Capture the cell that displays the provided text and extract its (X, Y) central coordinate. 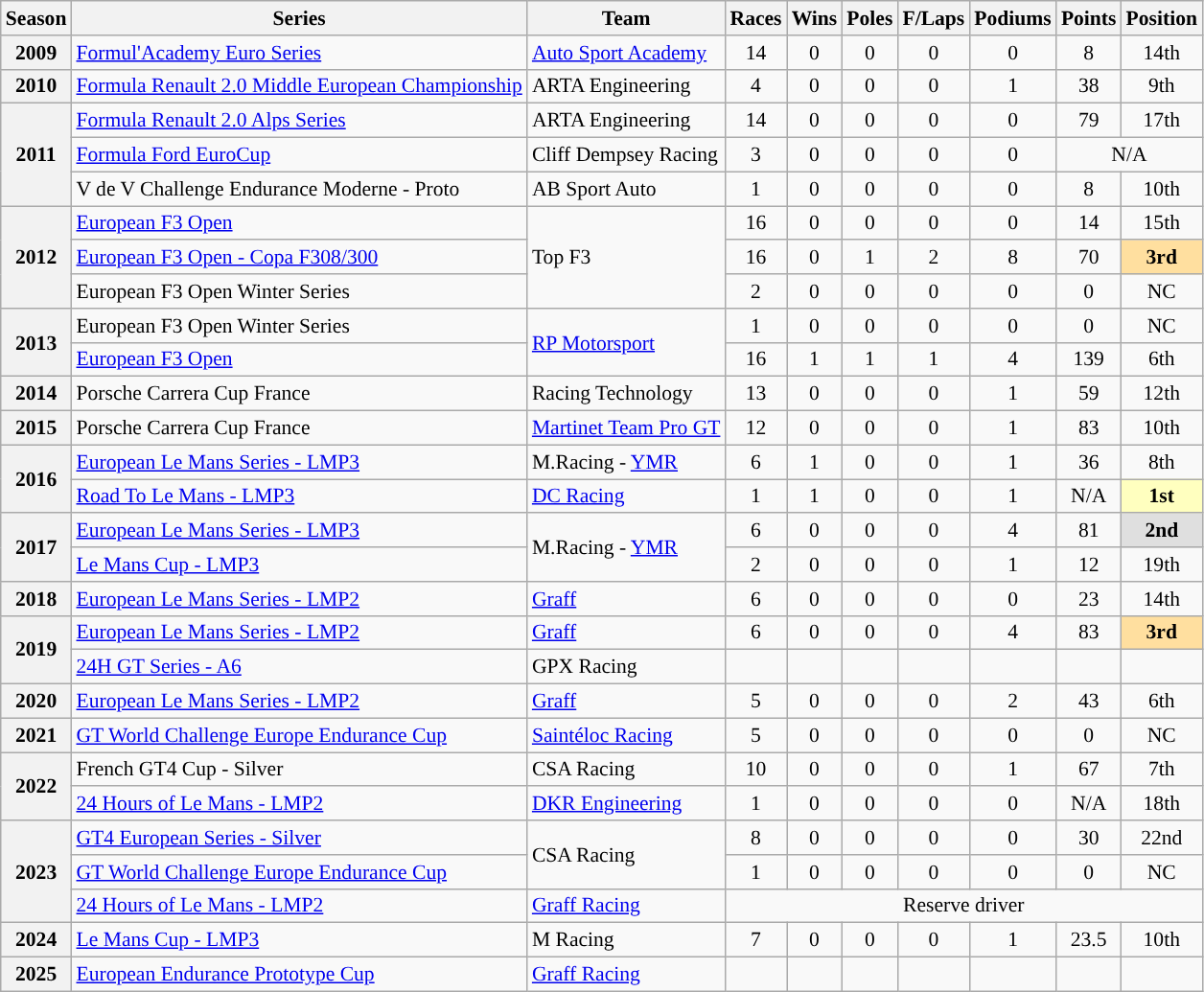
70 (1089, 258)
2014 (36, 394)
Racing Technology (627, 394)
DC Racing (627, 496)
RP Motorsport (627, 343)
30 (1089, 838)
2020 (36, 702)
10 (755, 770)
2022 (36, 786)
18th (1162, 804)
2018 (36, 599)
2024 (36, 940)
139 (1089, 359)
Points (1089, 18)
2021 (36, 735)
23.5 (1089, 940)
7th (1162, 770)
13 (755, 394)
2015 (36, 428)
23 (1089, 599)
Wins (815, 18)
Formula Renault 2.0 Alps Series (299, 121)
7 (755, 940)
Top F3 (627, 257)
67 (1089, 770)
9th (1162, 86)
Position (1162, 18)
38 (1089, 86)
European Endurance Prototype Cup (299, 975)
2009 (36, 53)
Cliff Dempsey Racing (627, 155)
2010 (36, 86)
2017 (36, 548)
Series (299, 18)
1st (1162, 496)
81 (1089, 531)
M Racing (627, 940)
Formul'Academy Euro Series (299, 53)
Saintéloc Racing (627, 735)
Martinet Team Pro GT (627, 428)
AB Sport Auto (627, 189)
17th (1162, 121)
12th (1162, 394)
22nd (1162, 838)
Team (627, 18)
15th (1162, 223)
79 (1089, 121)
2016 (36, 479)
Season (36, 18)
2nd (1162, 531)
59 (1089, 394)
Formula Renault 2.0 Middle European Championship (299, 86)
V de V Challenge Endurance Moderne - Proto (299, 189)
2023 (36, 872)
F/Laps (934, 18)
GT4 European Series - Silver (299, 838)
DKR Engineering (627, 804)
Formula Ford EuroCup (299, 155)
French GT4 Cup - Silver (299, 770)
Road To Le Mans - LMP3 (299, 496)
2025 (36, 975)
24H GT Series - A6 (299, 667)
GPX Racing (627, 667)
European F3 Open - Copa F308/300 (299, 258)
Auto Sport Academy (627, 53)
Reserve driver (963, 906)
Podiums (1012, 18)
19th (1162, 565)
36 (1089, 462)
Poles (869, 18)
2012 (36, 257)
8th (1162, 462)
2013 (36, 343)
2019 (36, 650)
43 (1089, 702)
2011 (36, 155)
3 (755, 155)
Races (755, 18)
